Output the (x, y) coordinate of the center of the cell containing the given text.  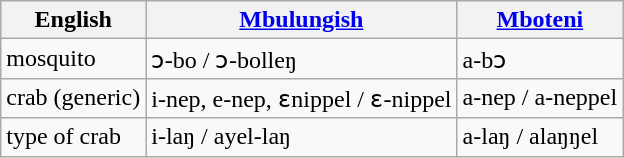
a-laŋ / alaŋŋel (540, 137)
English (74, 20)
a-bɔ (540, 59)
mosquito (74, 59)
type of crab (74, 137)
i-laŋ / ayel-laŋ (302, 137)
Mboteni (540, 20)
crab (generic) (74, 98)
Mbulungish (302, 20)
i-nep, e-nep, ɛnippel / ɛ-nippel (302, 98)
ɔ-bo / ɔ-bolleŋ (302, 59)
a-nep / a-neppel (540, 98)
